For the text-containing cell, return its midpoint in [X, Y] coordinate format. 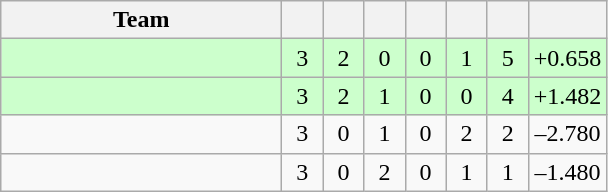
–2.780 [568, 134]
5 [508, 58]
4 [508, 96]
–1.480 [568, 172]
+1.482 [568, 96]
Team [142, 20]
+0.658 [568, 58]
